Search for the cell housing the specified text and yield its [x, y] center coordinate. 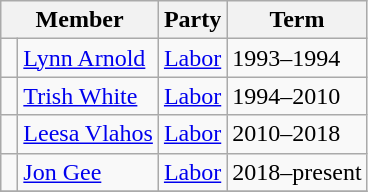
Term [297, 20]
2018–present [297, 172]
Trish White [88, 96]
2010–2018 [297, 134]
Lynn Arnold [88, 58]
Leesa Vlahos [88, 134]
Jon Gee [88, 172]
1994–2010 [297, 96]
1993–1994 [297, 58]
Party [192, 20]
Member [80, 20]
